Find where the given text appears and provide that cell's center as [x, y] coordinate. 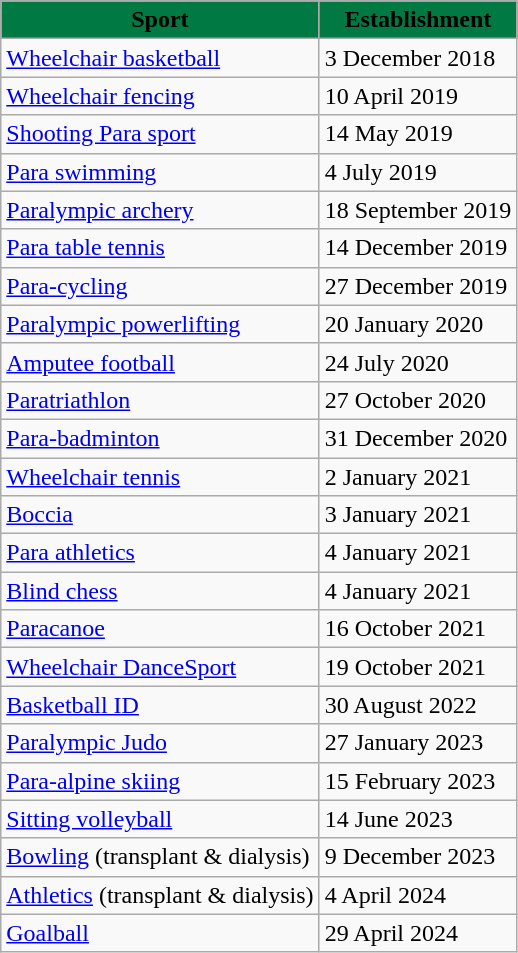
14 June 2023 [418, 819]
14 May 2019 [418, 134]
Boccia [160, 515]
Para athletics [160, 553]
Para swimming [160, 172]
4 April 2024 [418, 895]
Wheelchair fencing [160, 96]
9 December 2023 [418, 857]
27 October 2020 [418, 400]
4 July 2019 [418, 172]
27 January 2023 [418, 743]
Shooting Para sport [160, 134]
Wheelchair basketball [160, 58]
Paratriathlon [160, 400]
Bowling (transplant & dialysis) [160, 857]
3 December 2018 [418, 58]
16 October 2021 [418, 629]
Para-alpine skiing [160, 781]
Para-cycling [160, 286]
Para table tennis [160, 248]
18 September 2019 [418, 210]
10 April 2019 [418, 96]
19 October 2021 [418, 667]
Athletics (transplant & dialysis) [160, 895]
Wheelchair tennis [160, 477]
Blind chess [160, 591]
Para-badminton [160, 438]
Wheelchair DanceSport [160, 667]
Paralympic archery [160, 210]
2 January 2021 [418, 477]
24 July 2020 [418, 362]
Paralympic powerlifting [160, 324]
Paracanoe [160, 629]
Amputee football [160, 362]
31 December 2020 [418, 438]
Establishment [418, 20]
Basketball ID [160, 705]
3 January 2021 [418, 515]
14 December 2019 [418, 248]
Goalball [160, 933]
20 January 2020 [418, 324]
27 December 2019 [418, 286]
15 February 2023 [418, 781]
Sport [160, 20]
Paralympic Judo [160, 743]
Sitting volleyball [160, 819]
29 April 2024 [418, 933]
30 August 2022 [418, 705]
